From the cell containing the given text, extract its center point as (X, Y) coordinate. 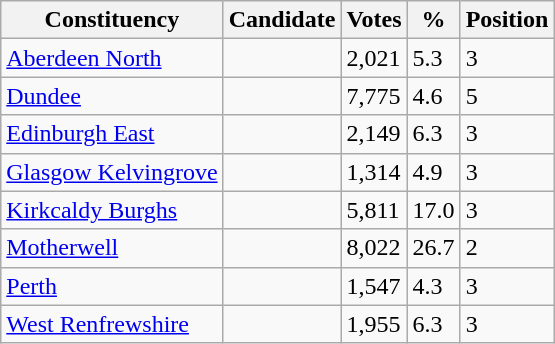
2 (507, 248)
Glasgow Kelvingrove (112, 172)
Dundee (112, 96)
Constituency (112, 20)
West Renfrewshire (112, 324)
4.9 (434, 172)
5,811 (374, 210)
Position (507, 20)
Kirkcaldy Burghs (112, 210)
4.3 (434, 286)
8,022 (374, 248)
2,021 (374, 58)
% (434, 20)
17.0 (434, 210)
5.3 (434, 58)
Aberdeen North (112, 58)
Edinburgh East (112, 134)
Perth (112, 286)
1,547 (374, 286)
26.7 (434, 248)
1,314 (374, 172)
1,955 (374, 324)
4.6 (434, 96)
Motherwell (112, 248)
2,149 (374, 134)
7,775 (374, 96)
Votes (374, 20)
5 (507, 96)
Candidate (282, 20)
